Identify which cell holds the provided text, then report its [x, y] central coordinate. 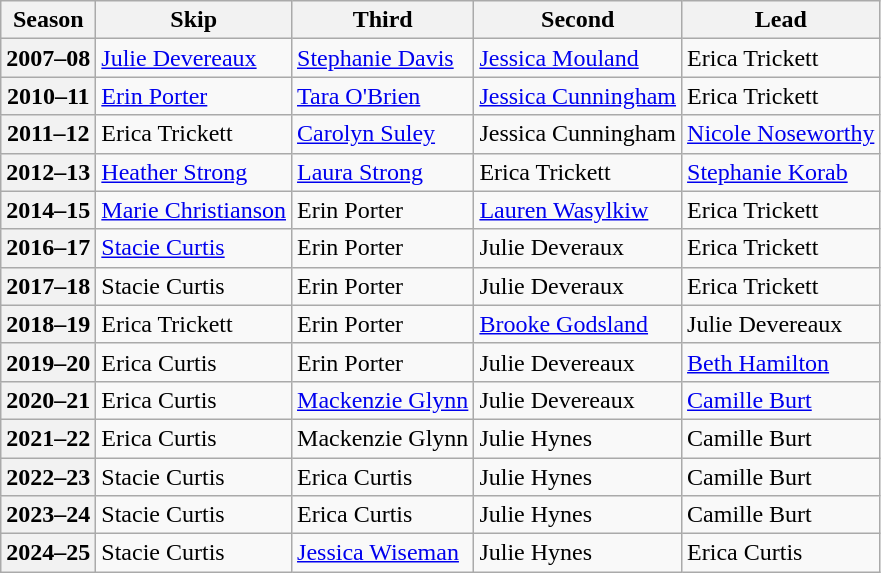
2016–17 [48, 248]
2010–11 [48, 96]
Brooke Godsland [578, 324]
Lead [781, 20]
2012–13 [48, 172]
2014–15 [48, 210]
Lauren Wasylkiw [578, 210]
Second [578, 20]
Carolyn Suley [383, 134]
Tara O'Brien [383, 96]
2024–25 [48, 553]
Jessica Mouland [578, 58]
2011–12 [48, 134]
Nicole Noseworthy [781, 134]
2019–20 [48, 362]
Heather Strong [194, 172]
Stephanie Davis [383, 58]
Stephanie Korab [781, 172]
Marie Christianson [194, 210]
2023–24 [48, 515]
Skip [194, 20]
2020–21 [48, 400]
Season [48, 20]
2021–22 [48, 438]
Beth Hamilton [781, 362]
2007–08 [48, 58]
Laura Strong [383, 172]
2018–19 [48, 324]
2022–23 [48, 477]
Third [383, 20]
Jessica Wiseman [383, 553]
2017–18 [48, 286]
